Provide the (x, y) coordinate of the cell's center where the given text is located.  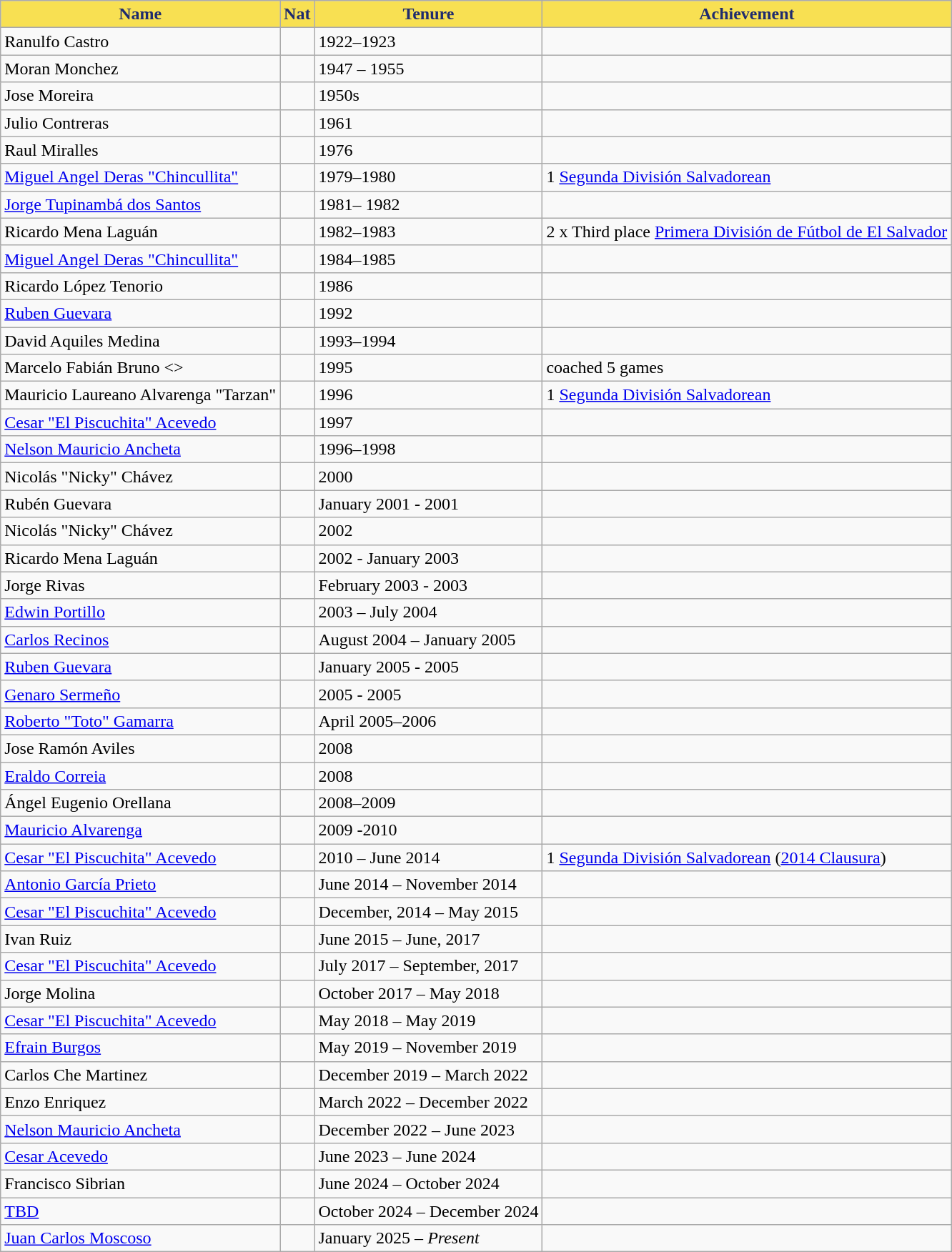
October 2024 – December 2024 (429, 1211)
1922–1923 (429, 41)
2003 – July 2004 (429, 612)
October 2017 – May 2018 (429, 993)
Jorge Molina (140, 993)
Eraldo Correia (140, 775)
Francisco Sibrian (140, 1183)
Mauricio Laureano Alvarenga "Tarzan" (140, 395)
1984–1985 (429, 259)
Antonio García Prieto (140, 885)
Edwin Portillo (140, 612)
December, 2014 – May 2015 (429, 912)
Marcelo Fabián Bruno <> (140, 368)
August 2004 – January 2005 (429, 640)
December 2019 – March 2022 (429, 1075)
April 2005–2006 (429, 721)
1947 – 1955 (429, 69)
Moran Monchez (140, 69)
1950s (429, 96)
1961 (429, 123)
1979–1980 (429, 177)
January 2005 - 2005 (429, 667)
Mauricio Alvarenga (140, 830)
Roberto "Toto" Gamarra (140, 721)
1982–1983 (429, 232)
June 2024 – October 2024 (429, 1183)
Jose Ramón Aviles (140, 748)
1986 (429, 286)
2010 – June 2014 (429, 858)
2002 (429, 531)
1995 (429, 368)
Jorge Tupinambá dos Santos (140, 204)
Jose Moreira (140, 96)
2002 - January 2003 (429, 558)
January 2025 – Present (429, 1238)
1 Segunda División Salvadorean (2014 Clausura) (747, 858)
1976 (429, 150)
January 2001 - 2001 (429, 504)
June 2015 – June, 2017 (429, 939)
Efrain Burgos (140, 1048)
Ángel Eugenio Orellana (140, 803)
Ivan Ruiz (140, 939)
Raul Miralles (140, 150)
June 2014 – November 2014 (429, 885)
Tenure (429, 14)
Genaro Sermeño (140, 694)
2005 - 2005 (429, 694)
Julio Contreras (140, 123)
Enzo Enriquez (140, 1102)
Juan Carlos Moscoso (140, 1238)
1992 (429, 313)
Cesar Acevedo (140, 1156)
1981– 1982 (429, 204)
coached 5 games (747, 368)
2000 (429, 477)
2009 -2010 (429, 830)
1997 (429, 422)
Ricardo López Tenorio (140, 286)
Name (140, 14)
Rubén Guevara (140, 504)
May 2018 – May 2019 (429, 1020)
July 2017 – September, 2017 (429, 966)
May 2019 – November 2019 (429, 1048)
TBD (140, 1211)
2 x Third place Primera División de Fútbol de El Salvador (747, 232)
Carlos Recinos (140, 640)
June 2023 – June 2024 (429, 1156)
Nat (297, 14)
March 2022 – December 2022 (429, 1102)
2008–2009 (429, 803)
1993–1994 (429, 341)
Achievement (747, 14)
Carlos Che Martinez (140, 1075)
1996–1998 (429, 449)
February 2003 - 2003 (429, 585)
December 2022 – June 2023 (429, 1129)
David Aquiles Medina (140, 341)
1996 (429, 395)
Ranulfo Castro (140, 41)
Jorge Rivas (140, 585)
